Pinpoint the cell where the given text exists, returning its [x, y] midpoint coordinate. 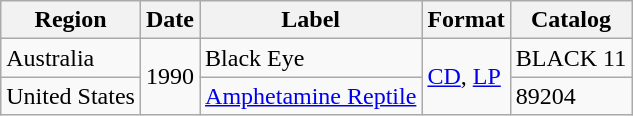
Australia [71, 58]
United States [71, 96]
Region [71, 20]
Format [466, 20]
Black Eye [311, 58]
CD, LP [466, 77]
89204 [571, 96]
Date [170, 20]
BLACK 11 [571, 58]
Amphetamine Reptile [311, 96]
1990 [170, 77]
Catalog [571, 20]
Label [311, 20]
